Provide the (x, y) coordinate of the cell's center where the given text is located.  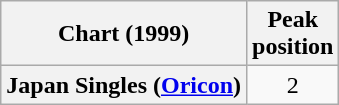
Peakposition (293, 34)
Chart (1999) (124, 34)
Japan Singles (Oricon) (124, 85)
2 (293, 85)
